Find where the given text appears and provide that cell's center as [x, y] coordinate. 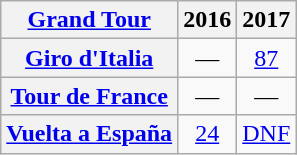
2016 [208, 20]
Tour de France [90, 96]
Grand Tour [90, 20]
87 [266, 58]
24 [208, 134]
Giro d'Italia [90, 58]
DNF [266, 134]
Vuelta a España [90, 134]
2017 [266, 20]
